Pinpoint the cell where the given text exists, returning its (X, Y) midpoint coordinate. 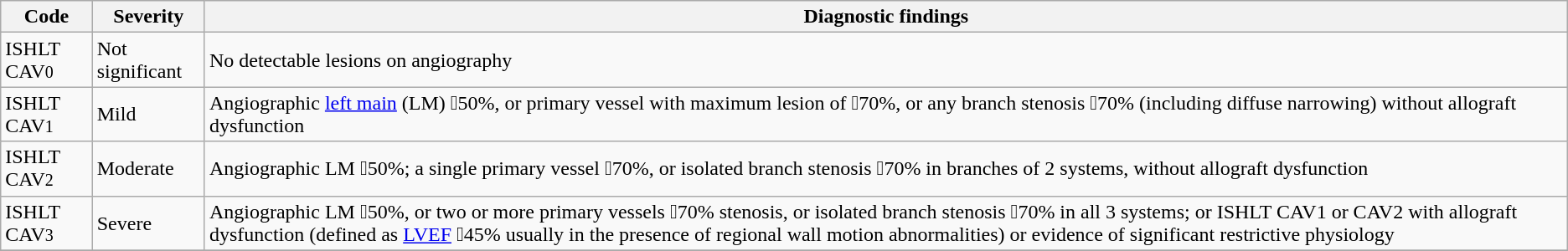
Not significant (148, 60)
Severe (148, 223)
Severity (148, 17)
ISHLT CAV0 (47, 60)
Moderate (148, 169)
Angiographic LM 􏰁50%; a single primary vessel 􏰄70%, or isolated branch stenosis 􏰄70% in branches of 2 systems, without allograft dysfunction (886, 169)
ISHLT CAV3 (47, 223)
No detectable lesions on angiography (886, 60)
ISHLT CAV2 (47, 169)
ISHLT CAV1 (47, 114)
Code (47, 17)
Diagnostic findings (886, 17)
Mild (148, 114)
